Find where the given text appears and provide that cell's center as [X, Y] coordinate. 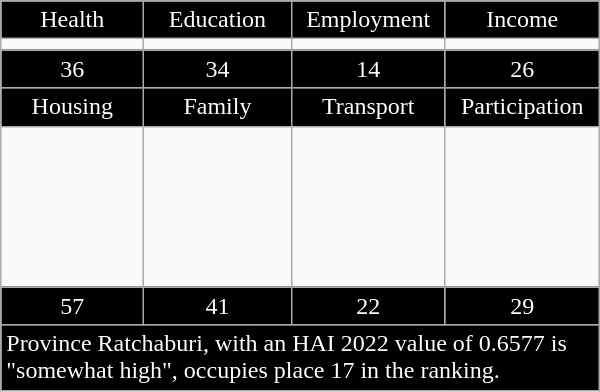
26 [522, 69]
41 [218, 306]
Housing [72, 107]
14 [368, 69]
36 [72, 69]
Participation [522, 107]
Health [72, 20]
Province Ratchaburi, with an HAI 2022 value of 0.6577 is "somewhat high", occupies place 17 in the ranking. [300, 358]
Employment [368, 20]
57 [72, 306]
34 [218, 69]
Family [218, 107]
29 [522, 306]
Education [218, 20]
Transport [368, 107]
22 [368, 306]
Income [522, 20]
